Pinpoint the cell where the given text exists, returning its [X, Y] midpoint coordinate. 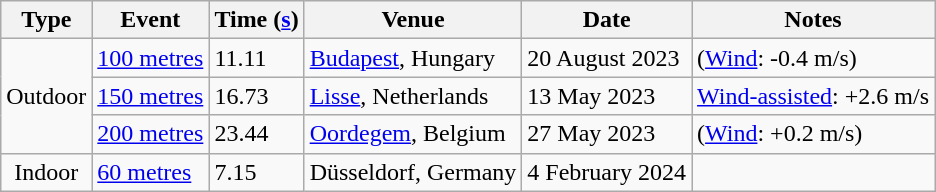
(Wind: -0.4 m/s) [814, 58]
20 August 2023 [607, 58]
Type [46, 20]
200 metres [150, 134]
Notes [814, 20]
150 metres [150, 96]
7.15 [256, 172]
Event [150, 20]
100 metres [150, 58]
11.11 [256, 58]
Outdoor [46, 96]
27 May 2023 [607, 134]
60 metres [150, 172]
Düsseldorf, Germany [413, 172]
16.73 [256, 96]
Indoor [46, 172]
Venue [413, 20]
Time (s) [256, 20]
13 May 2023 [607, 96]
23.44 [256, 134]
Budapest, Hungary [413, 58]
Oordegem, Belgium [413, 134]
4 February 2024 [607, 172]
Lisse, Netherlands [413, 96]
(Wind: +0.2 m/s) [814, 134]
Date [607, 20]
Wind-assisted: +2.6 m/s [814, 96]
